From the cell containing the given text, extract its center point as [X, Y] coordinate. 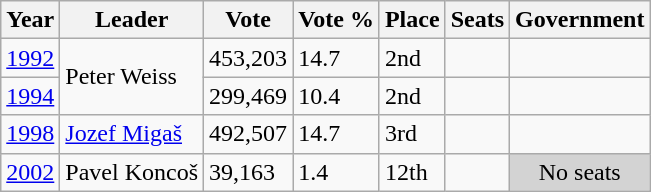
Vote % [336, 20]
3rd [412, 134]
No seats [580, 172]
Jozef Migaš [132, 134]
12th [412, 172]
1.4 [336, 172]
492,507 [248, 134]
10.4 [336, 96]
Leader [132, 20]
Place [412, 20]
1998 [30, 134]
Government [580, 20]
Vote [248, 20]
Seats [477, 20]
2002 [30, 172]
453,203 [248, 58]
Pavel Koncoš [132, 172]
299,469 [248, 96]
1992 [30, 58]
1994 [30, 96]
Year [30, 20]
39,163 [248, 172]
Peter Weiss [132, 77]
